Output the [X, Y] coordinate of the center of the cell containing the given text.  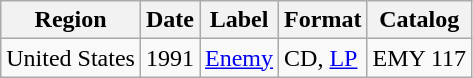
Format [323, 20]
Date [170, 20]
Region [71, 20]
Label [240, 20]
Catalog [420, 20]
CD, LP [323, 58]
Enemy [240, 58]
1991 [170, 58]
EMY 117 [420, 58]
United States [71, 58]
